Scan for the cell matching the given text and deliver its (x, y) coordinate at center. 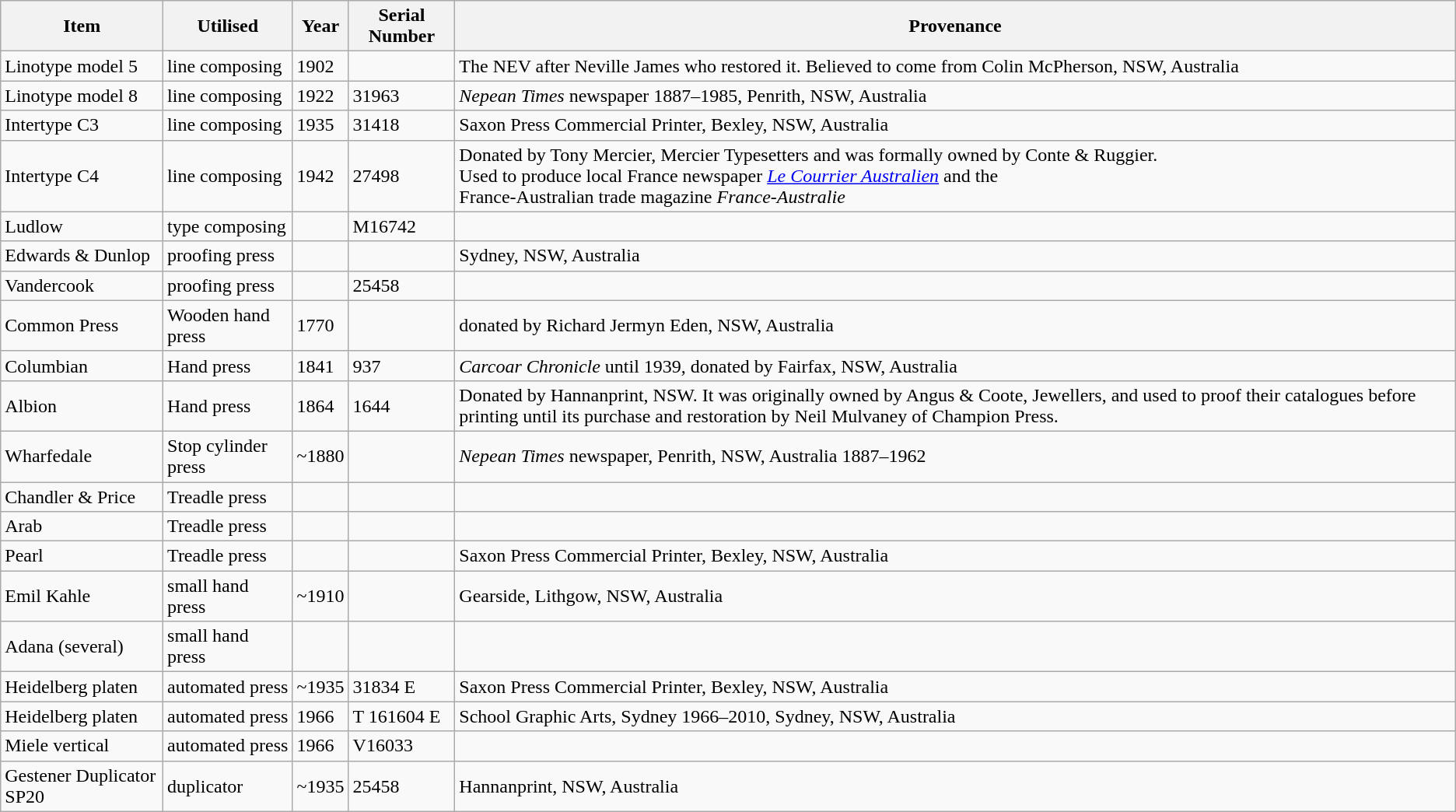
Common Press (82, 325)
T 161604 E (401, 716)
Ludlow (82, 226)
School Graphic Arts, Sydney 1966–2010, Sydney, NSW, Australia (955, 716)
Columbian (82, 366)
Year (320, 26)
Serial Number (401, 26)
~1880 (320, 456)
Stop cylinder press (228, 456)
Linotype model 8 (82, 96)
Chandler & Price (82, 497)
Edwards & Dunlop (82, 256)
Nepean Times newspaper, Penrith, NSW, Australia 1887–1962 (955, 456)
Vandercook (82, 285)
Item (82, 26)
Linotype model 5 (82, 66)
31834 E (401, 687)
Wharfedale (82, 456)
1864 (320, 406)
type composing (228, 226)
Pearl (82, 556)
1902 (320, 66)
Utilised (228, 26)
Adana (several) (82, 647)
Wooden hand press (228, 325)
31963 (401, 96)
duplicator (228, 786)
M16742 (401, 226)
V16033 (401, 746)
The NEV after Neville James who restored it. Believed to come from Colin McPherson, NSW, Australia (955, 66)
Albion (82, 406)
Hannanprint, NSW, Australia (955, 786)
1935 (320, 125)
1841 (320, 366)
937 (401, 366)
donated by Richard Jermyn Eden, NSW, Australia (955, 325)
1644 (401, 406)
Miele vertical (82, 746)
Intertype C4 (82, 176)
Arab (82, 527)
27498 (401, 176)
1922 (320, 96)
Provenance (955, 26)
Gestener Duplicator SP20 (82, 786)
~1910 (320, 596)
Intertype C3 (82, 125)
Emil Kahle (82, 596)
Nepean Times newspaper 1887–1985, Penrith, NSW, Australia (955, 96)
Carcoar Chronicle until 1939, donated by Fairfax, NSW, Australia (955, 366)
1770 (320, 325)
Sydney, NSW, Australia (955, 256)
31418 (401, 125)
Gearside, Lithgow, NSW, Australia (955, 596)
1942 (320, 176)
